Return (X, Y) of the center of cell containing provided text 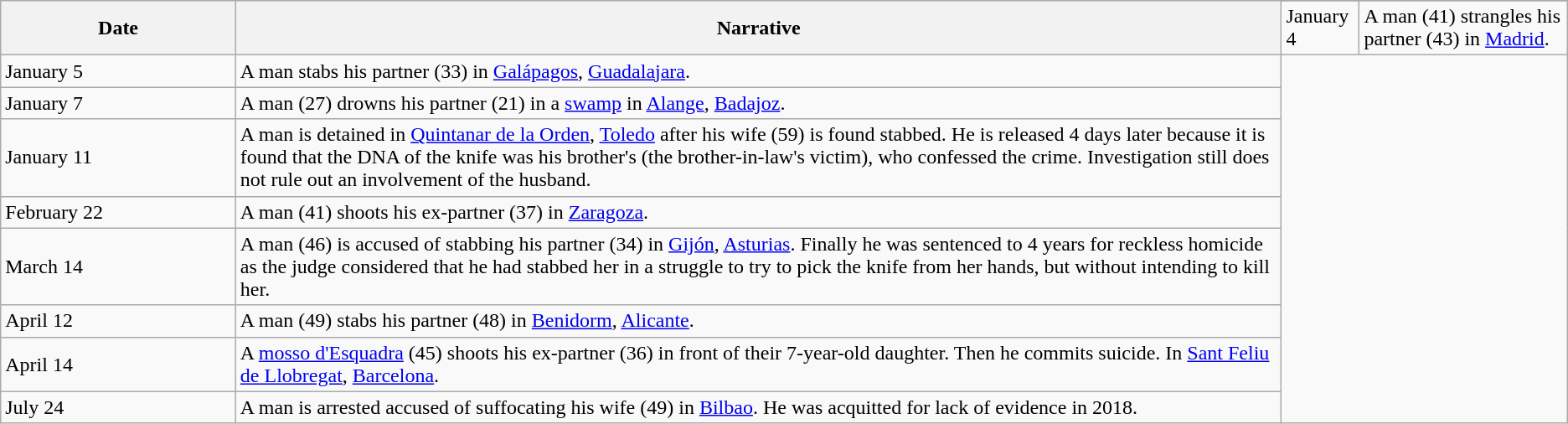
January 5 (119, 71)
A man is arrested accused of suffocating his wife (49) in Bilbao. He was acquitted for lack of evidence in 2018. (759, 407)
A man stabs his partner (33) in Galápagos, Guadalajara. (759, 71)
July 24 (119, 407)
Date (119, 28)
A man (27) drowns his partner (21) in a swamp in Alange, Badajoz. (759, 103)
Narrative (759, 28)
April 14 (119, 364)
A man (41) shoots his ex-partner (37) in Zaragoza. (759, 212)
January 4 (1320, 28)
March 14 (119, 266)
A man (49) stabs his partner (48) in Benidorm, Alicante. (759, 321)
April 12 (119, 321)
January 7 (119, 103)
January 11 (119, 158)
A man (41) strangles his partner (43) in Madrid. (1463, 28)
February 22 (119, 212)
